Capture the cell that displays the provided text and extract its (X, Y) central coordinate. 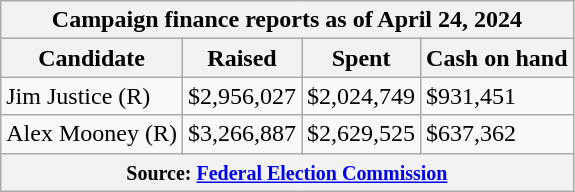
Alex Mooney (R) (92, 134)
$2,956,027 (242, 96)
$931,451 (497, 96)
Jim Justice (R) (92, 96)
$3,266,887 (242, 134)
Candidate (92, 58)
$637,362 (497, 134)
Source: Federal Election Commission (287, 172)
Campaign finance reports as of April 24, 2024 (287, 20)
Spent (362, 58)
Cash on hand (497, 58)
Raised (242, 58)
$2,024,749 (362, 96)
$2,629,525 (362, 134)
